Locate the cell with the specified text and output its (x, y) center coordinate. 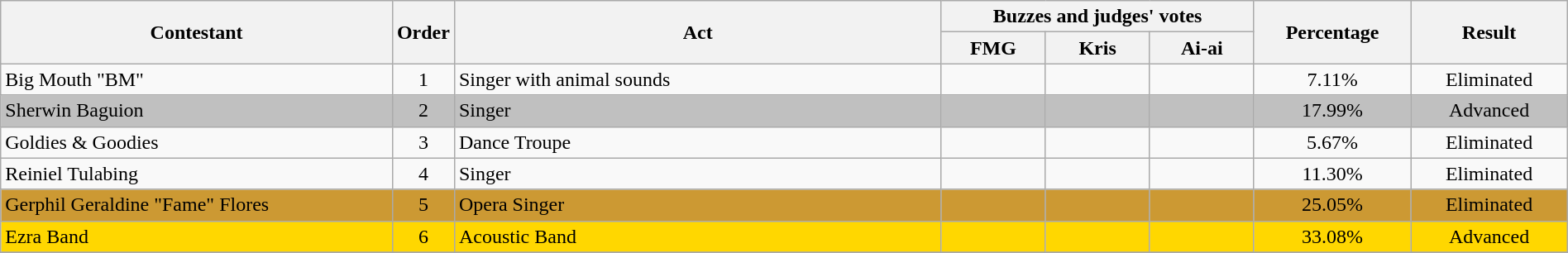
11.30% (1331, 174)
Ezra Band (197, 236)
4 (423, 174)
Singer with animal sounds (697, 79)
Result (1489, 32)
Percentage (1331, 32)
Ai-ai (1202, 48)
Act (697, 32)
Buzzes and judges' votes (1097, 17)
Gerphil Geraldine "Fame" Flores (197, 205)
7.11% (1331, 79)
3 (423, 142)
6 (423, 236)
FMG (993, 48)
Contestant (197, 32)
1 (423, 79)
Reiniel Tulabing (197, 174)
Acoustic Band (697, 236)
Kris (1097, 48)
5 (423, 205)
5.67% (1331, 142)
Goldies & Goodies (197, 142)
17.99% (1331, 111)
33.08% (1331, 236)
Dance Troupe (697, 142)
Sherwin Baguion (197, 111)
Big Mouth "BM" (197, 79)
2 (423, 111)
Opera Singer (697, 205)
25.05% (1331, 205)
Order (423, 32)
